Scan for the cell matching the given text and deliver its [X, Y] coordinate at center. 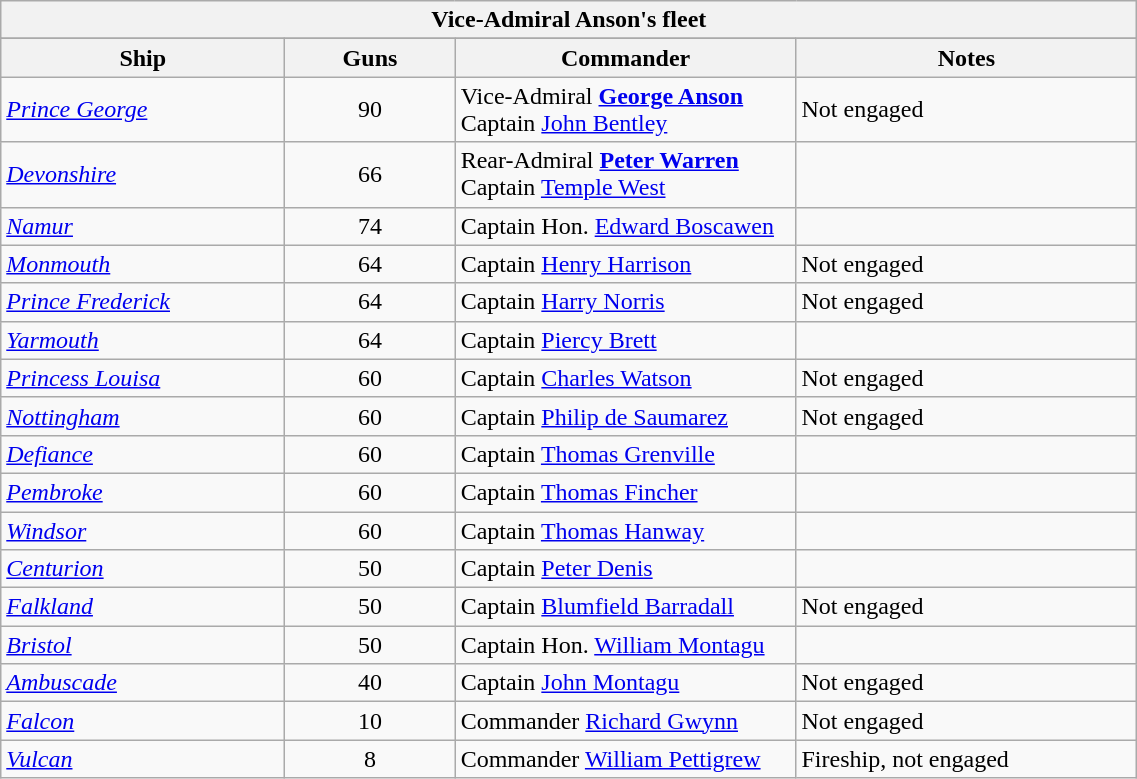
Vice-Admiral George AnsonCaptain John Bentley [626, 110]
Captain Hon. Edward Boscawen [626, 226]
Captain Charles Watson [626, 378]
Centurion [143, 569]
Defiance [143, 454]
Captain Thomas Fincher [626, 492]
Guns [370, 58]
90 [370, 110]
Commander [626, 58]
8 [370, 759]
Prince Frederick [143, 302]
Rear-Admiral Peter WarrenCaptain Temple West [626, 174]
Captain John Montagu [626, 683]
Fireship, not engaged [966, 759]
Captain Harry Norris [626, 302]
Yarmouth [143, 340]
Commander William Pettigrew [626, 759]
Devonshire [143, 174]
Vice-Admiral Anson's fleet [569, 20]
Captain Piercy Brett [626, 340]
74 [370, 226]
Ship [143, 58]
Bristol [143, 645]
Pembroke [143, 492]
Captain Peter Denis [626, 569]
Windsor [143, 531]
Captain Blumfield Barradall [626, 607]
Prince George [143, 110]
Captain Hon. William Montagu [626, 645]
Captain Thomas Hanway [626, 531]
Princess Louisa [143, 378]
Namur [143, 226]
66 [370, 174]
10 [370, 721]
40 [370, 683]
Monmouth [143, 264]
Ambuscade [143, 683]
Captain Philip de Saumarez [626, 416]
Falkland [143, 607]
Vulcan [143, 759]
Commander Richard Gwynn [626, 721]
Falcon [143, 721]
Notes [966, 58]
Nottingham [143, 416]
Captain Thomas Grenville [626, 454]
Captain Henry Harrison [626, 264]
